Return the (x, y) coordinate for the center point of the cell that contains the specified text.  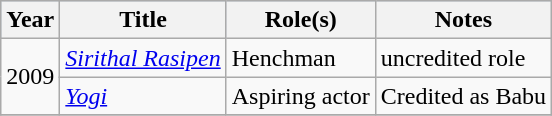
Credited as Babu (463, 96)
Aspiring actor (300, 96)
Role(s) (300, 20)
Title (143, 20)
Sirithal Rasipen (143, 58)
2009 (30, 77)
Henchman (300, 58)
Notes (463, 20)
Year (30, 20)
uncredited role (463, 58)
Yogi (143, 96)
